Pinpoint the cell where the given text exists, returning its (x, y) midpoint coordinate. 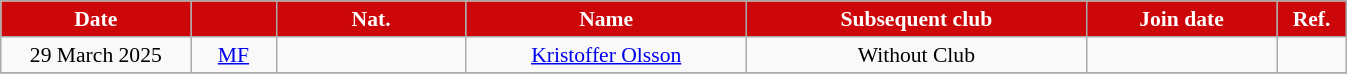
Kristoffer Olsson (606, 55)
Nat. (371, 19)
Ref. (1311, 19)
MF (234, 55)
Date (96, 19)
Without Club (916, 55)
29 March 2025 (96, 55)
Subsequent club (916, 19)
Join date (1181, 19)
Name (606, 19)
